Pinpoint the cell where the given text exists, returning its (X, Y) midpoint coordinate. 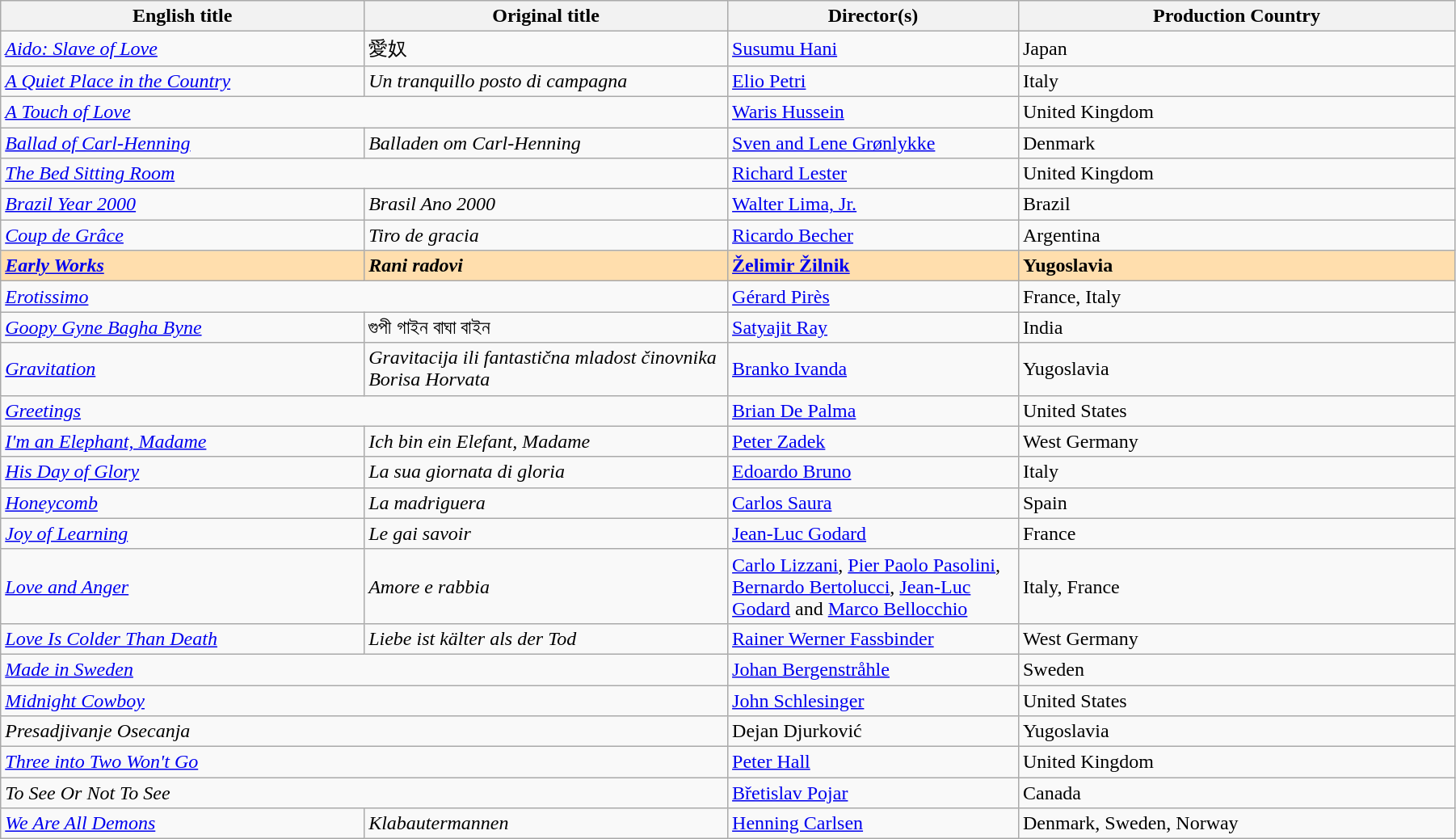
Sven and Lene Grønlykke (873, 143)
La sua giornata di gloria (546, 472)
Sweden (1236, 669)
Ricardo Becher (873, 235)
Brazil Year 2000 (183, 204)
Dejan Djurković (873, 731)
I'm an Elephant, Madame (183, 441)
We Are All Demons (183, 824)
Waris Hussein (873, 112)
Rani radovi (546, 266)
Carlo Lizzani, Pier Paolo Pasolini, Bernardo Bertolucci, Jean-Luc Godard and Marco Bellocchio (873, 586)
Early Works (183, 266)
Original title (546, 16)
愛奴 (546, 48)
Balladen om Carl-Henning (546, 143)
Liebe ist kälter als der Tod (546, 639)
Tiro de gracia (546, 235)
Denmark (1236, 143)
A Touch of Love (364, 112)
Richard Lester (873, 174)
Denmark, Sweden, Norway (1236, 824)
Love Is Colder Than Death (183, 639)
Elio Petri (873, 81)
Břetislav Pojar (873, 793)
Japan (1236, 48)
Peter Zadek (873, 441)
Ich bin ein Elefant, Madame (546, 441)
Klabautermannen (546, 824)
Brasil Ano 2000 (546, 204)
Presadjivanje Osecanja (364, 731)
Production Country (1236, 16)
Brazil (1236, 204)
Love and Anger (183, 586)
A Quiet Place in the Country (183, 81)
Gravitation (183, 369)
Gravitacija ili fantastična mladost činovnika Borisa Horvata (546, 369)
Brian De Palma (873, 411)
Susumu Hani (873, 48)
Greetings (364, 411)
Le gai savoir (546, 533)
Three into Two Won't Go (364, 762)
Made in Sweden (364, 669)
Aido: Slave of Love (183, 48)
Midnight Cowboy (364, 701)
Carlos Saura (873, 503)
La madriguera (546, 503)
His Day of Glory (183, 472)
France, Italy (1236, 297)
Rainer Werner Fassbinder (873, 639)
Peter Hall (873, 762)
Branko Ivanda (873, 369)
Canada (1236, 793)
Erotissimo (364, 297)
Želimir Žilnik (873, 266)
Joy of Learning (183, 533)
Johan Bergenstråhle (873, 669)
John Schlesinger (873, 701)
English title (183, 16)
India (1236, 327)
Spain (1236, 503)
গুপী গাইন বাঘা বাইন (546, 327)
Jean-Luc Godard (873, 533)
Honeycomb (183, 503)
Amore e rabbia (546, 586)
Ballad of Carl-Henning (183, 143)
Henning Carlsen (873, 824)
Edoardo Bruno (873, 472)
Coup de Grâce (183, 235)
To See Or Not To See (364, 793)
Argentina (1236, 235)
The Bed Sitting Room (364, 174)
Satyajit Ray (873, 327)
Un tranquillo posto di campagna (546, 81)
Gérard Pirès (873, 297)
Walter Lima, Jr. (873, 204)
France (1236, 533)
Director(s) (873, 16)
Italy, France (1236, 586)
Goopy Gyne Bagha Byne (183, 327)
